Identify which cell holds the provided text, then report its [X, Y] central coordinate. 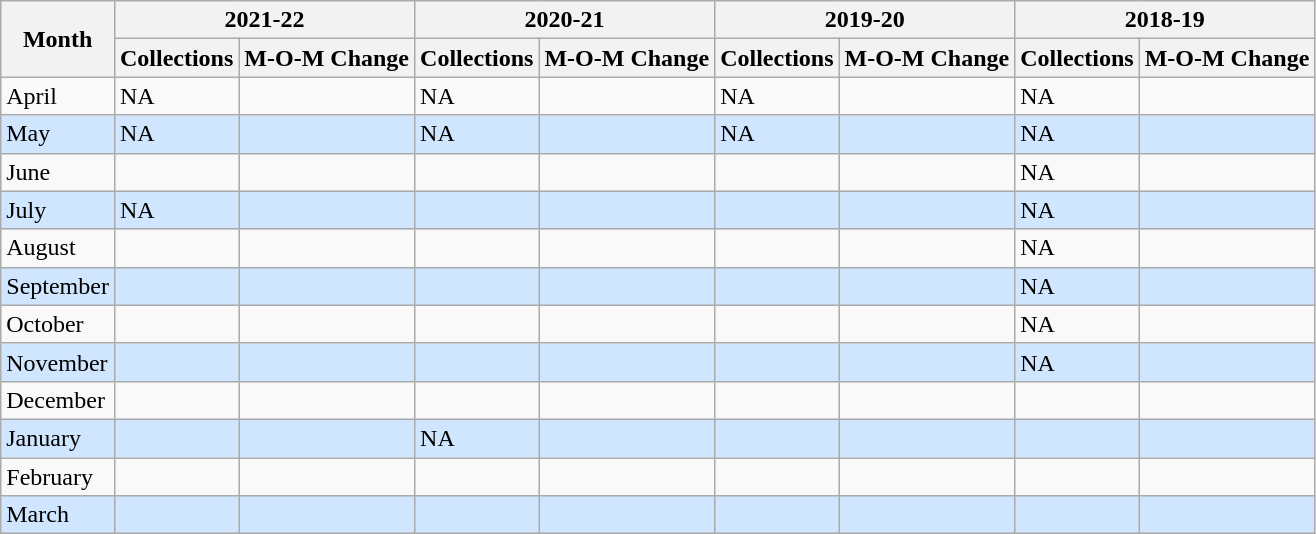
2019-20 [865, 20]
May [58, 134]
July [58, 210]
2021-22 [264, 20]
August [58, 248]
October [58, 324]
2018-19 [1165, 20]
December [58, 400]
September [58, 286]
June [58, 172]
2020-21 [565, 20]
March [58, 515]
April [58, 96]
February [58, 477]
Month [58, 39]
November [58, 362]
January [58, 438]
